Output the [X, Y] coordinate of the center of the cell containing the given text.  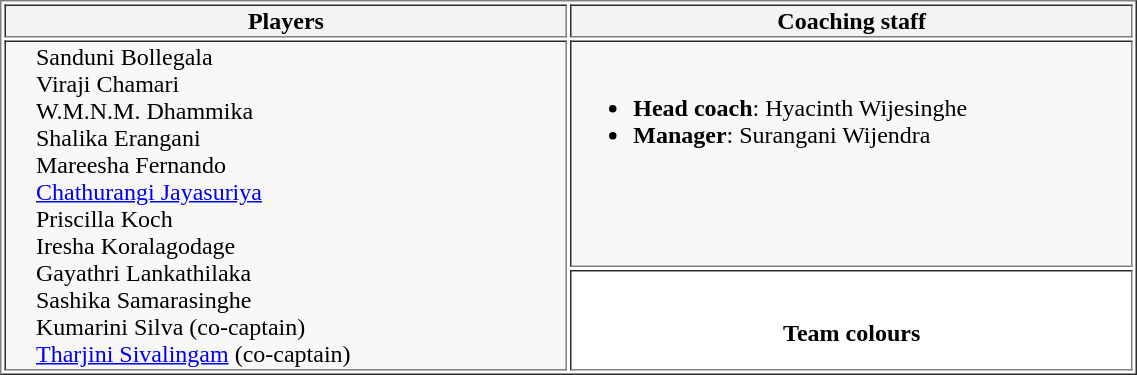
Head coach: Hyacinth WijesingheManager: Surangani Wijendra [852, 153]
Coaching staff [852, 20]
Players [286, 20]
